Identify which cell holds the provided text, then report its (x, y) central coordinate. 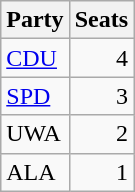
4 (101, 58)
CDU (35, 58)
Seats (101, 20)
1 (101, 172)
SPD (35, 96)
3 (101, 96)
UWA (35, 134)
Party (35, 20)
ALA (35, 172)
2 (101, 134)
